For the text-containing cell, return its midpoint in (X, Y) coordinate format. 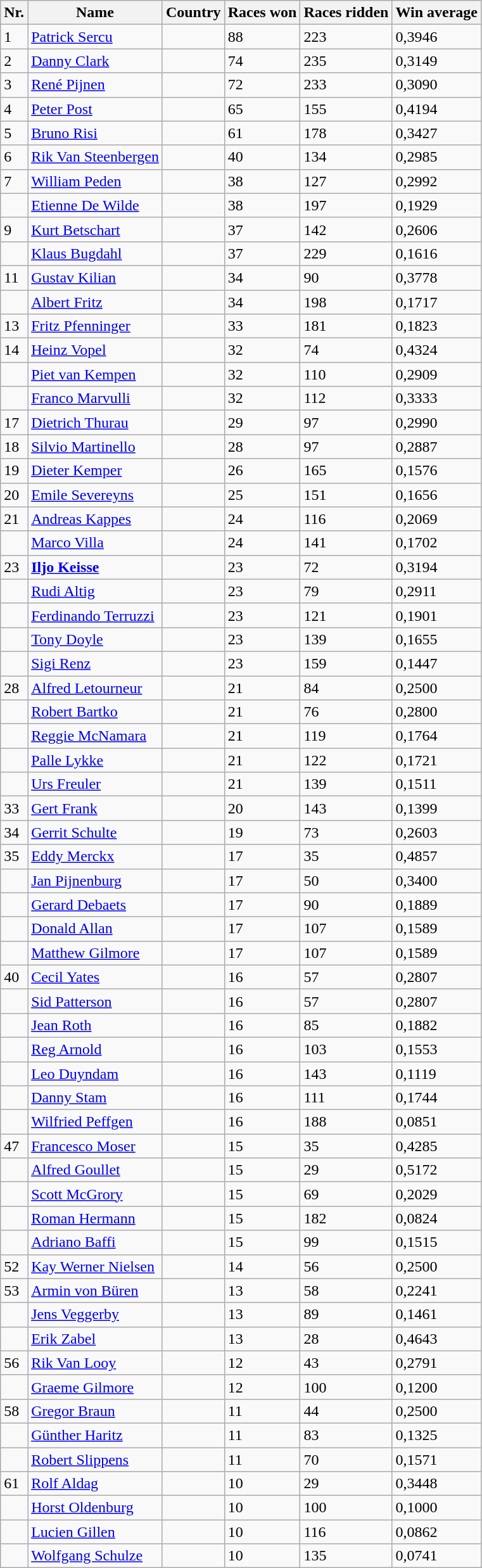
Nr. (14, 13)
0,1576 (437, 471)
110 (346, 374)
Sid Patterson (95, 1001)
0,2990 (437, 423)
0,1901 (437, 615)
0,1702 (437, 543)
0,1882 (437, 1025)
Bruno Risi (95, 133)
Emile Severeyns (95, 495)
Dieter Kemper (95, 471)
Alfred Goullet (95, 1170)
Ferdinando Terruzzi (95, 615)
9 (14, 229)
Kay Werner Nielsen (95, 1266)
Scott McGrory (95, 1194)
Sigi Renz (95, 663)
50 (346, 881)
7 (14, 181)
84 (346, 687)
0,1571 (437, 1459)
Klaus Bugdahl (95, 253)
Francesco Moser (95, 1146)
0,1655 (437, 639)
65 (262, 109)
René Pijnen (95, 85)
Albert Fritz (95, 302)
Gustav Kilian (95, 277)
99 (346, 1242)
181 (346, 326)
0,3778 (437, 277)
0,1616 (437, 253)
William Peden (95, 181)
69 (346, 1194)
103 (346, 1049)
Kurt Betschart (95, 229)
0,2992 (437, 181)
0,0851 (437, 1122)
0,1399 (437, 808)
Günther Haritz (95, 1435)
Country (193, 13)
Eddy Merckx (95, 857)
0,3427 (437, 133)
0,3194 (437, 567)
178 (346, 133)
0,2985 (437, 157)
0,4857 (437, 857)
25 (262, 495)
Rolf Aldag (95, 1484)
Silvio Martinello (95, 447)
Matthew Gilmore (95, 953)
0,1447 (437, 663)
Wolfgang Schulze (95, 1556)
0,1325 (437, 1435)
0,4324 (437, 350)
0,2887 (437, 447)
182 (346, 1218)
0,2069 (437, 519)
0,4285 (437, 1146)
0,1511 (437, 784)
Win average (437, 13)
111 (346, 1098)
Donald Allan (95, 929)
112 (346, 398)
0,4194 (437, 109)
6 (14, 157)
Robert Bartko (95, 712)
0,3090 (437, 85)
Jean Roth (95, 1025)
Rik Van Looy (95, 1363)
0,0741 (437, 1556)
223 (346, 37)
141 (346, 543)
76 (346, 712)
0,2911 (437, 591)
Alfred Letourneur (95, 687)
0,2603 (437, 832)
Gert Frank (95, 808)
0,2800 (437, 712)
Jan Pijnenburg (95, 881)
159 (346, 663)
43 (346, 1363)
Races won (262, 13)
Leo Duyndam (95, 1074)
Andreas Kappes (95, 519)
0,2791 (437, 1363)
0,3946 (437, 37)
0,4643 (437, 1339)
70 (346, 1459)
0,1461 (437, 1315)
52 (14, 1266)
Graeme Gilmore (95, 1387)
0,1823 (437, 326)
0,1717 (437, 302)
0,0824 (437, 1218)
Roman Hermann (95, 1218)
142 (346, 229)
0,1889 (437, 905)
155 (346, 109)
Fritz Pfenninger (95, 326)
26 (262, 471)
0,5172 (437, 1170)
Horst Oldenburg (95, 1508)
135 (346, 1556)
5 (14, 133)
2 (14, 61)
Piet van Kempen (95, 374)
Marco Villa (95, 543)
Danny Stam (95, 1098)
83 (346, 1435)
0,1200 (437, 1387)
Danny Clark (95, 61)
198 (346, 302)
151 (346, 495)
188 (346, 1122)
Reg Arnold (95, 1049)
0,1553 (437, 1049)
1 (14, 37)
79 (346, 591)
235 (346, 61)
Gerard Debaets (95, 905)
88 (262, 37)
119 (346, 736)
Rik Van Steenbergen (95, 157)
0,1000 (437, 1508)
121 (346, 615)
3 (14, 85)
Etienne De Wilde (95, 205)
Jens Veggerby (95, 1315)
Armin von Büren (95, 1291)
233 (346, 85)
0,1656 (437, 495)
89 (346, 1315)
0,3400 (437, 881)
Gerrit Schulte (95, 832)
0,2909 (437, 374)
0,0862 (437, 1532)
Name (95, 13)
Rudi Altig (95, 591)
0,3149 (437, 61)
122 (346, 760)
Gregor Braun (95, 1411)
0,1515 (437, 1242)
0,1764 (437, 736)
165 (346, 471)
127 (346, 181)
Robert Slippens (95, 1459)
Cecil Yates (95, 977)
0,1929 (437, 205)
0,2029 (437, 1194)
44 (346, 1411)
Peter Post (95, 109)
0,2241 (437, 1291)
Races ridden (346, 13)
Palle Lykke (95, 760)
Tony Doyle (95, 639)
229 (346, 253)
Erik Zabel (95, 1339)
0,1721 (437, 760)
197 (346, 205)
0,2606 (437, 229)
Adriano Baffi (95, 1242)
Dietrich Thurau (95, 423)
Lucien Gillen (95, 1532)
53 (14, 1291)
0,1119 (437, 1074)
Reggie McNamara (95, 736)
0,3448 (437, 1484)
Iljo Keisse (95, 567)
73 (346, 832)
0,3333 (437, 398)
18 (14, 447)
85 (346, 1025)
Wilfried Peffgen (95, 1122)
4 (14, 109)
47 (14, 1146)
134 (346, 157)
Patrick Sercu (95, 37)
Urs Freuler (95, 784)
Heinz Vopel (95, 350)
0,1744 (437, 1098)
Franco Marvulli (95, 398)
